Return [x, y] of the center of cell containing provided text 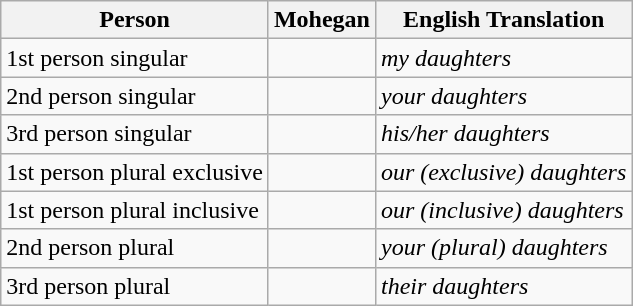
1st person plural inclusive [135, 210]
their daughters [503, 286]
Person [135, 20]
Mohegan [322, 20]
my daughters [503, 58]
1st person singular [135, 58]
your (plural) daughters [503, 248]
English Translation [503, 20]
his/her daughters [503, 134]
2nd person singular [135, 96]
our (exclusive) daughters [503, 172]
3rd person plural [135, 286]
your daughters [503, 96]
3rd person singular [135, 134]
1st person plural exclusive [135, 172]
our (inclusive) daughters [503, 210]
2nd person plural [135, 248]
